Determine the [X, Y] coordinate at the center of the cell enclosing the given text.  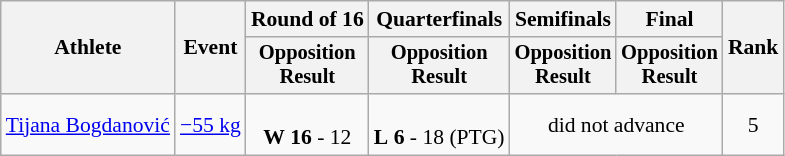
L 6 - 18 (PTG) [440, 124]
Event [210, 48]
Tijana Bogdanović [88, 124]
Quarterfinals [440, 19]
−55 kg [210, 124]
Round of 16 [308, 19]
Athlete [88, 48]
Final [670, 19]
Rank [754, 48]
5 [754, 124]
did not advance [616, 124]
W 16 - 12 [308, 124]
Semifinals [564, 19]
